Determine the (X, Y) coordinate at the center of the cell enclosing the given text.  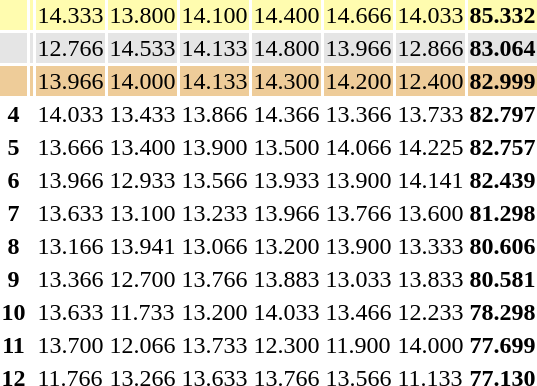
14.225 (430, 147)
14.366 (286, 114)
10 (14, 312)
13.400 (142, 147)
8 (14, 246)
13.700 (70, 345)
12.933 (142, 180)
80.581 (502, 279)
83.064 (502, 48)
13.833 (430, 279)
4 (14, 114)
14.400 (286, 15)
13.233 (214, 213)
14.200 (358, 81)
13.033 (358, 279)
12.300 (286, 345)
82.439 (502, 180)
11.733 (142, 312)
13.066 (214, 246)
12.233 (430, 312)
77.699 (502, 345)
81.298 (502, 213)
82.757 (502, 147)
12.400 (430, 81)
13.666 (70, 147)
14.141 (430, 180)
85.332 (502, 15)
14.333 (70, 15)
13.166 (70, 246)
13.100 (142, 213)
14.666 (358, 15)
14.066 (358, 147)
5 (14, 147)
82.797 (502, 114)
82.999 (502, 81)
13.866 (214, 114)
14.300 (286, 81)
11.900 (358, 345)
13.500 (286, 147)
13.433 (142, 114)
11 (14, 345)
14.533 (142, 48)
13.566 (214, 180)
12.866 (430, 48)
12.766 (70, 48)
12.700 (142, 279)
13.933 (286, 180)
7 (14, 213)
78.298 (502, 312)
13.800 (142, 15)
13.941 (142, 246)
80.606 (502, 246)
13.466 (358, 312)
14.800 (286, 48)
6 (14, 180)
9 (14, 279)
13.600 (430, 213)
13.333 (430, 246)
13.883 (286, 279)
14.100 (214, 15)
12.066 (142, 345)
